Locate the cell with the specified text and output its [X, Y] center coordinate. 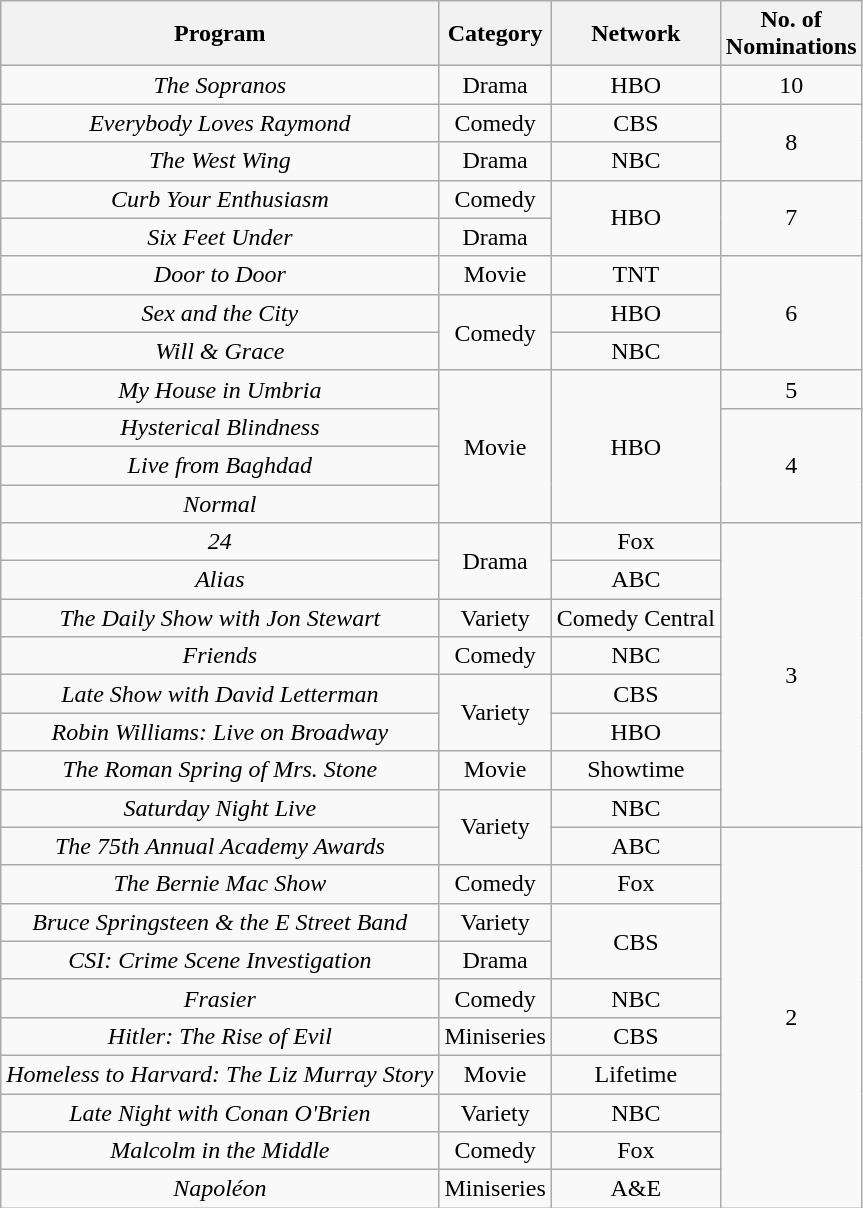
No. ofNominations [791, 34]
Hitler: The Rise of Evil [220, 1036]
2 [791, 1018]
Network [636, 34]
Will & Grace [220, 351]
Malcolm in the Middle [220, 1151]
The Daily Show with Jon Stewart [220, 618]
The West Wing [220, 161]
The Sopranos [220, 85]
10 [791, 85]
8 [791, 142]
Normal [220, 503]
Late Night with Conan O'Brien [220, 1113]
Late Show with David Letterman [220, 694]
Lifetime [636, 1074]
Bruce Springsteen & the E Street Band [220, 922]
Comedy Central [636, 618]
Napoléon [220, 1189]
4 [791, 465]
5 [791, 389]
My House in Umbria [220, 389]
Robin Williams: Live on Broadway [220, 732]
Alias [220, 580]
24 [220, 542]
The 75th Annual Academy Awards [220, 846]
The Roman Spring of Mrs. Stone [220, 770]
Hysterical Blindness [220, 427]
The Bernie Mac Show [220, 884]
Saturday Night Live [220, 808]
Friends [220, 656]
Program [220, 34]
A&E [636, 1189]
7 [791, 218]
Door to Door [220, 275]
TNT [636, 275]
Frasier [220, 998]
Six Feet Under [220, 237]
Live from Baghdad [220, 465]
CSI: Crime Scene Investigation [220, 960]
6 [791, 313]
Everybody Loves Raymond [220, 123]
Curb Your Enthusiasm [220, 199]
Sex and the City [220, 313]
Category [495, 34]
3 [791, 675]
Showtime [636, 770]
Homeless to Harvard: The Liz Murray Story [220, 1074]
